Extract the [X, Y] coordinate from the center of the cell holding the provided text.  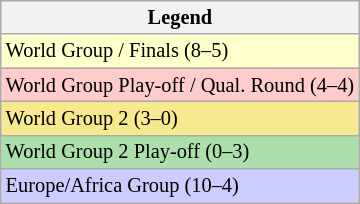
World Group / Finals (8–5) [180, 51]
World Group Play-off / Qual. Round (4–4) [180, 85]
Legend [180, 17]
Europe/Africa Group (10–4) [180, 186]
World Group 2 Play-off (0–3) [180, 152]
World Group 2 (3–0) [180, 118]
